Identify which cell holds the provided text, then report its [X, Y] central coordinate. 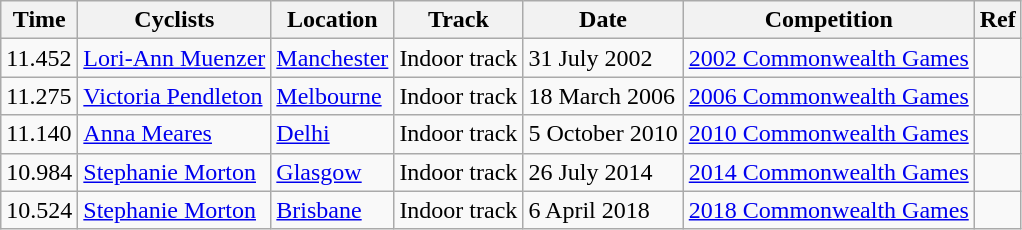
Cyclists [174, 20]
Lori-Ann Muenzer [174, 58]
2014 Commonwealth Games [828, 172]
10.524 [40, 210]
11.275 [40, 96]
2010 Commonwealth Games [828, 134]
Location [332, 20]
Track [458, 20]
6 April 2018 [603, 210]
11.140 [40, 134]
Victoria Pendleton [174, 96]
10.984 [40, 172]
Date [603, 20]
2006 Commonwealth Games [828, 96]
5 October 2010 [603, 134]
Brisbane [332, 210]
Anna Meares [174, 134]
Glasgow [332, 172]
31 July 2002 [603, 58]
Competition [828, 20]
26 July 2014 [603, 172]
Melbourne [332, 96]
Time [40, 20]
Delhi [332, 134]
2018 Commonwealth Games [828, 210]
18 March 2006 [603, 96]
Ref [998, 20]
2002 Commonwealth Games [828, 58]
11.452 [40, 58]
Manchester [332, 58]
